Detect which cell encompasses the target text, then output its [X, Y] center coordinate. 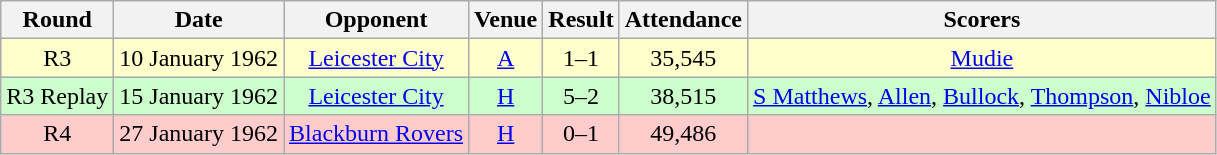
Date [199, 20]
Scorers [982, 20]
S Matthews, Allen, Bullock, Thompson, Nibloe [982, 96]
1–1 [581, 58]
R4 [58, 134]
35,545 [683, 58]
R3 Replay [58, 96]
Mudie [982, 58]
Round [58, 20]
Venue [506, 20]
38,515 [683, 96]
0–1 [581, 134]
Result [581, 20]
Blackburn Rovers [376, 134]
Opponent [376, 20]
R3 [58, 58]
15 January 1962 [199, 96]
27 January 1962 [199, 134]
A [506, 58]
10 January 1962 [199, 58]
Attendance [683, 20]
5–2 [581, 96]
49,486 [683, 134]
